Identify which cell holds the provided text, then report its [X, Y] central coordinate. 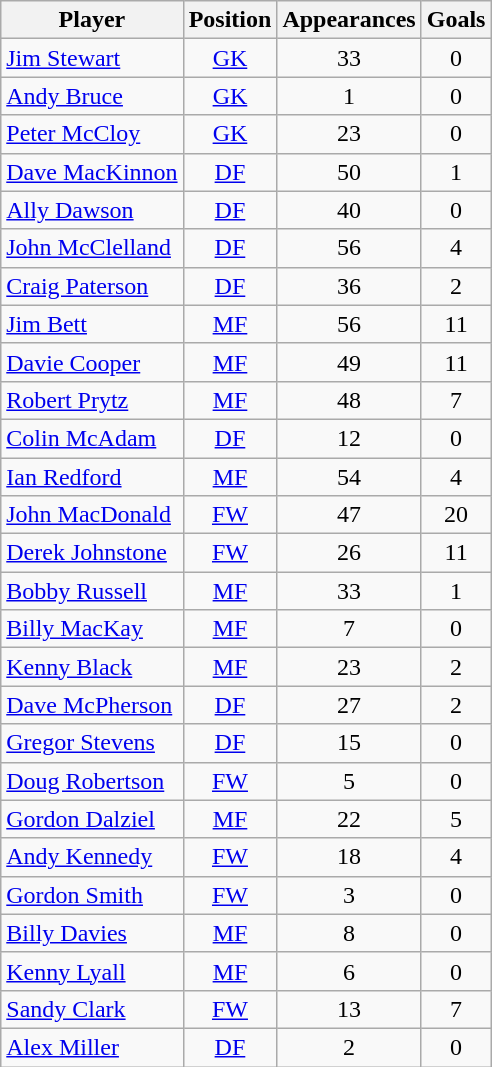
Kenny Black [92, 667]
Gregor Stevens [92, 743]
Robert Prytz [92, 400]
20 [456, 515]
Gordon Dalziel [92, 819]
18 [349, 857]
Appearances [349, 20]
Goals [456, 20]
12 [349, 438]
36 [349, 286]
Sandy Clark [92, 1009]
Dave MacKinnon [92, 172]
50 [349, 172]
48 [349, 400]
Andy Bruce [92, 96]
Ally Dawson [92, 210]
Player [92, 20]
Alex Miller [92, 1047]
Dave McPherson [92, 705]
Kenny Lyall [92, 971]
Derek Johnstone [92, 553]
Jim Stewart [92, 58]
John MacDonald [92, 515]
15 [349, 743]
Bobby Russell [92, 591]
27 [349, 705]
6 [349, 971]
John McClelland [92, 248]
Colin McAdam [92, 438]
Davie Cooper [92, 362]
8 [349, 933]
13 [349, 1009]
Peter McCloy [92, 134]
Gordon Smith [92, 895]
Position [230, 20]
49 [349, 362]
Andy Kennedy [92, 857]
Doug Robertson [92, 781]
47 [349, 515]
Billy MacKay [92, 629]
Ian Redford [92, 477]
26 [349, 553]
40 [349, 210]
Jim Bett [92, 324]
Billy Davies [92, 933]
22 [349, 819]
3 [349, 895]
54 [349, 477]
Craig Paterson [92, 286]
